Scan for the cell matching the given text and deliver its [X, Y] coordinate at center. 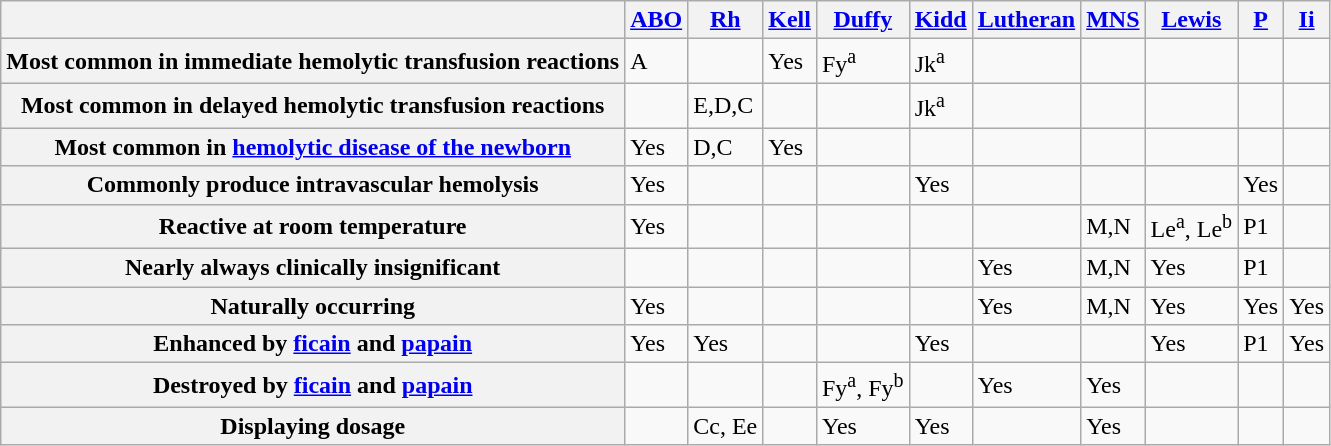
Most common in immediate hemolytic transfusion reactions [313, 62]
D,C [726, 147]
Ii [1307, 20]
Fya [862, 62]
Destroyed by ficain and papain [313, 386]
Kell [790, 20]
Rh [726, 20]
ABO [656, 20]
Duffy [862, 20]
Cc, Ee [726, 426]
MNS [1113, 20]
Lewis [1192, 20]
Fya, Fyb [862, 386]
Reactive at room temperature [313, 226]
Lea, Leb [1192, 226]
Enhanced by ficain and papain [313, 344]
Most common in hemolytic disease of the newborn [313, 147]
Displaying dosage [313, 426]
P [1261, 20]
A [656, 62]
Kidd [940, 20]
Naturally occurring [313, 306]
Most common in delayed hemolytic transfusion reactions [313, 106]
Commonly produce intravascular hemolysis [313, 185]
Lutheran [1026, 20]
E,D,C [726, 106]
Nearly always clinically insignificant [313, 268]
